Output the [X, Y] coordinate of the center of the cell containing the given text.  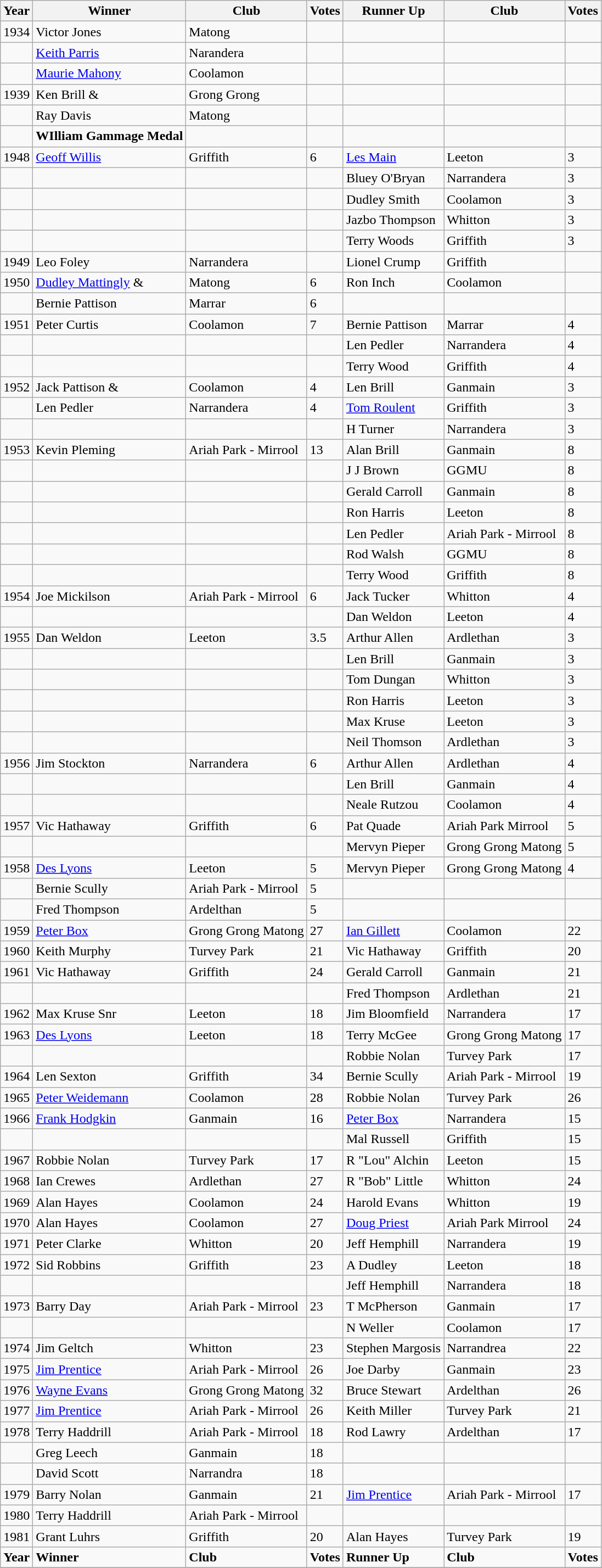
Neale Rutzou [393, 805]
Peter Weidemann [110, 1097]
Max Kruse Snr [110, 1014]
Alan Brill [393, 450]
Terry McGee [393, 1035]
1959 [16, 931]
Jim Stockton [110, 763]
1951 [16, 324]
Len Sexton [110, 1077]
Joe Darby [393, 1369]
H Turner [393, 429]
32 [325, 1390]
A Dudley [393, 1264]
Jim Geltch [110, 1348]
Sid Robbins [110, 1264]
Tom Dungan [393, 680]
1981 [16, 1536]
13 [325, 450]
Narrandra [246, 1474]
Les Main [393, 157]
28 [325, 1097]
Kevin Pleming [110, 450]
Jazbo Thompson [393, 220]
1975 [16, 1369]
Ken Brill & [110, 94]
T McPherson [393, 1307]
1979 [16, 1494]
Keith Murphy [110, 951]
Maurie Mahony [110, 74]
1963 [16, 1035]
Ray Davis [110, 115]
Jack Tucker [393, 596]
Max Kruse [393, 721]
Wayne Evans [110, 1390]
1958 [16, 867]
Leo Foley [110, 262]
1964 [16, 1077]
1969 [16, 1202]
Geoff Willis [110, 157]
Rod Walsh [393, 554]
1978 [16, 1432]
1960 [16, 951]
1934 [16, 32]
1965 [16, 1097]
Rod Lawry [393, 1432]
Bluey O'Bryan [393, 178]
Peter Clarke [110, 1244]
J J Brown [393, 471]
1966 [16, 1118]
Tom Roulent [393, 408]
1968 [16, 1181]
3.5 [325, 638]
Dudley Smith [393, 199]
Bruce Stewart [393, 1390]
David Scott [110, 1474]
Ian Gillett [393, 931]
R "Lou" Alchin [393, 1160]
1971 [16, 1244]
1972 [16, 1264]
1976 [16, 1390]
Stephen Margosis [393, 1348]
Mal Russell [393, 1139]
Barry Nolan [110, 1494]
16 [325, 1118]
1949 [16, 262]
1961 [16, 972]
1939 [16, 94]
1950 [16, 283]
N Weller [393, 1328]
Lionel Crump [393, 262]
R "Bob" Little [393, 1181]
Victor Jones [110, 32]
Greg Leech [110, 1453]
1953 [16, 450]
Narandera [246, 53]
Keith Miller [393, 1411]
1967 [16, 1160]
1948 [16, 157]
Pat Quade [393, 826]
1970 [16, 1223]
Ron Inch [393, 283]
Narrandrea [504, 1348]
7 [325, 324]
Terry Woods [393, 240]
1962 [16, 1014]
1977 [16, 1411]
Keith Parris [110, 53]
Peter Curtis [110, 324]
Jim Bloomfield [393, 1014]
1980 [16, 1515]
Barry Day [110, 1307]
Harold Evans [393, 1202]
Dudley Mattingly & [110, 283]
1955 [16, 638]
WIlliam Gammage Medal [110, 136]
Frank Hodgkin [110, 1118]
1956 [16, 763]
Grong Grong [246, 94]
1957 [16, 826]
1974 [16, 1348]
Doug Priest [393, 1223]
Ian Crewes [110, 1181]
1954 [16, 596]
1952 [16, 387]
Grant Luhrs [110, 1536]
Neil Thomson [393, 742]
Joe Mickilson [110, 596]
Jack Pattison & [110, 387]
34 [325, 1077]
1973 [16, 1307]
